Search for the cell housing the specified text and yield its [x, y] center coordinate. 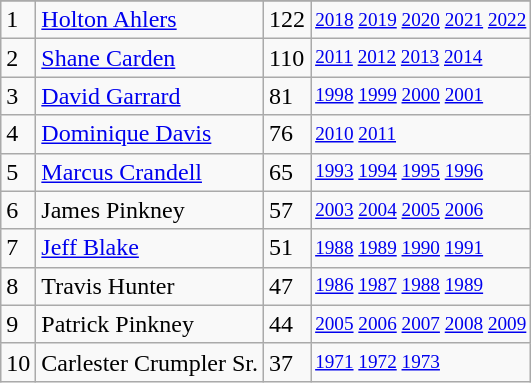
6 [18, 210]
Holton Ahlers [150, 20]
Travis Hunter [150, 286]
2003 2004 2005 2006 [421, 210]
2018 2019 2020 2021 2022 [421, 20]
1971 1972 1973 [421, 362]
2011 2012 2013 2014 [421, 58]
Marcus Crandell [150, 172]
51 [288, 248]
Patrick Pinkney [150, 324]
4 [18, 134]
5 [18, 172]
122 [288, 20]
2 [18, 58]
2005 2006 2007 2008 2009 [421, 324]
81 [288, 96]
37 [288, 362]
9 [18, 324]
110 [288, 58]
76 [288, 134]
David Garrard [150, 96]
8 [18, 286]
Dominique Davis [150, 134]
2010 2011 [421, 134]
1993 1994 1995 1996 [421, 172]
65 [288, 172]
Carlester Crumpler Sr. [150, 362]
44 [288, 324]
1998 1999 2000 2001 [421, 96]
10 [18, 362]
James Pinkney [150, 210]
57 [288, 210]
7 [18, 248]
3 [18, 96]
1 [18, 20]
1988 1989 1990 1991 [421, 248]
Shane Carden [150, 58]
1986 1987 1988 1989 [421, 286]
Jeff Blake [150, 248]
47 [288, 286]
